Determine the (X, Y) coordinate at the center of the cell enclosing the given text.  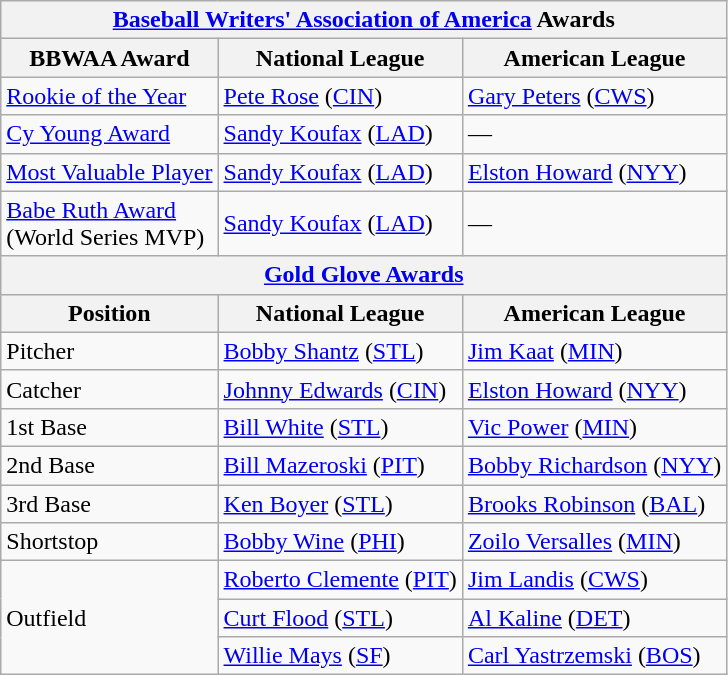
Gary Peters (CWS) (594, 96)
Roberto Clemente (PIT) (340, 580)
Zoilo Versalles (MIN) (594, 542)
Position (110, 313)
Al Kaline (DET) (594, 618)
Shortstop (110, 542)
Pitcher (110, 351)
Most Valuable Player (110, 172)
Babe Ruth Award(World Series MVP) (110, 224)
Carl Yastrzemski (BOS) (594, 656)
Bobby Shantz (STL) (340, 351)
Willie Mays (SF) (340, 656)
Pete Rose (CIN) (340, 96)
Rookie of the Year (110, 96)
Vic Power (MIN) (594, 427)
Brooks Robinson (BAL) (594, 503)
Bobby Wine (PHI) (340, 542)
Outfield (110, 618)
Gold Glove Awards (364, 275)
Ken Boyer (STL) (340, 503)
BBWAA Award (110, 58)
3rd Base (110, 503)
Bill White (STL) (340, 427)
Cy Young Award (110, 134)
Johnny Edwards (CIN) (340, 389)
Bobby Richardson (NYY) (594, 465)
Baseball Writers' Association of America Awards (364, 20)
Bill Mazeroski (PIT) (340, 465)
Curt Flood (STL) (340, 618)
Jim Landis (CWS) (594, 580)
1st Base (110, 427)
2nd Base (110, 465)
Catcher (110, 389)
Jim Kaat (MIN) (594, 351)
